Find where the given text appears and provide that cell's center as (X, Y) coordinate. 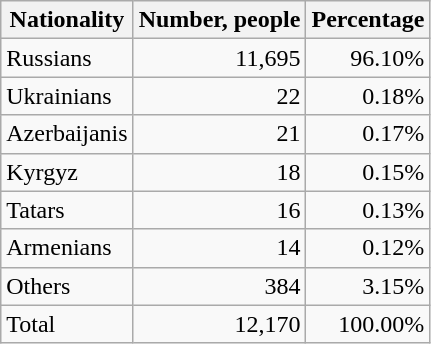
0.18% (368, 96)
0.12% (368, 248)
Tatars (67, 210)
16 (220, 210)
Armenians (67, 248)
Number, people (220, 20)
100.00% (368, 324)
0.15% (368, 172)
21 (220, 134)
0.13% (368, 210)
14 (220, 248)
Percentage (368, 20)
11,695 (220, 58)
Azerbaijanis (67, 134)
18 (220, 172)
384 (220, 286)
Others (67, 286)
3.15% (368, 286)
Russians (67, 58)
22 (220, 96)
Ukrainians (67, 96)
12,170 (220, 324)
Nationality (67, 20)
Kyrgyz (67, 172)
96.10% (368, 58)
Total (67, 324)
0.17% (368, 134)
